Extract the (X, Y) coordinate from the center of the cell holding the provided text.  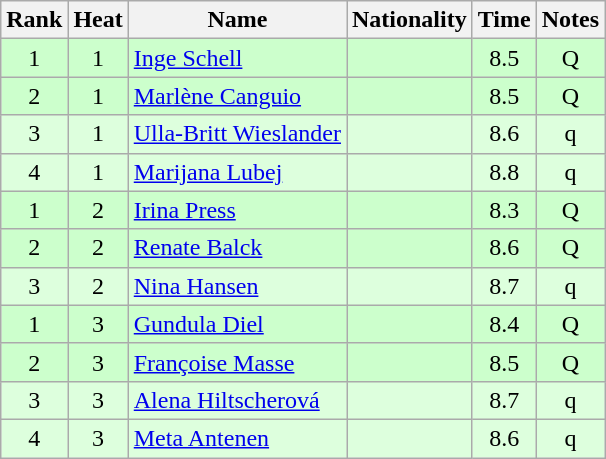
Françoise Masse (237, 362)
Renate Balck (237, 248)
Alena Hiltscherová (237, 400)
Notes (570, 20)
Rank (34, 20)
Meta Antenen (237, 438)
8.8 (504, 172)
Irina Press (237, 210)
Time (504, 20)
Inge Schell (237, 58)
Gundula Diel (237, 324)
Marlène Canguio (237, 96)
Name (237, 20)
Ulla-Britt Wieslander (237, 134)
Nina Hansen (237, 286)
8.4 (504, 324)
8.3 (504, 210)
Heat (98, 20)
Nationality (409, 20)
Marijana Lubej (237, 172)
